Determine the [X, Y] coordinate at the center of the cell enclosing the given text.  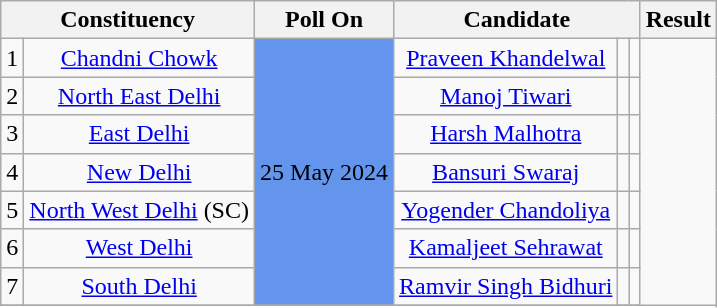
New Delhi [140, 172]
4 [12, 172]
Harsh Malhotra [506, 134]
6 [12, 248]
3 [12, 134]
Result [678, 20]
Kamaljeet Sehrawat [506, 248]
7 [12, 286]
West Delhi [140, 248]
25 May 2024 [324, 172]
2 [12, 96]
North East Delhi [140, 96]
South Delhi [140, 286]
Constituency [128, 20]
Yogender Chandoliya [506, 210]
Praveen Khandelwal [506, 58]
Ramvir Singh Bidhuri [506, 286]
Manoj Tiwari [506, 96]
5 [12, 210]
Chandni Chowk [140, 58]
Candidate [518, 20]
Poll On [324, 20]
Bansuri Swaraj [506, 172]
1 [12, 58]
East Delhi [140, 134]
North West Delhi (SC) [140, 210]
